Extract the [x, y] coordinate from the center of the cell holding the provided text.  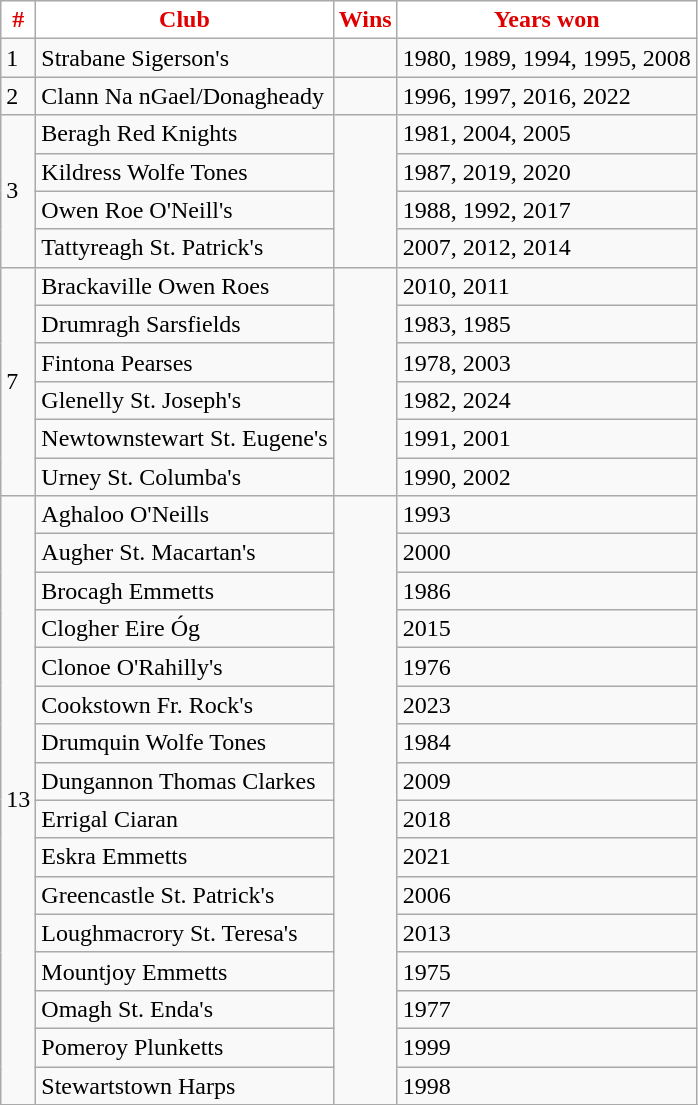
Wins [365, 20]
1987, 2019, 2020 [546, 172]
Pomeroy Plunketts [184, 1047]
Urney St. Columba's [184, 477]
Years won [546, 20]
1993 [546, 515]
1982, 2024 [546, 400]
1986 [546, 591]
2018 [546, 819]
2007, 2012, 2014 [546, 248]
2010, 2011 [546, 286]
1977 [546, 1009]
2015 [546, 629]
Tattyreagh St. Patrick's [184, 248]
Dungannon Thomas Clarkes [184, 781]
Omagh St. Enda's [184, 1009]
2021 [546, 857]
1 [18, 58]
Drumquin Wolfe Tones [184, 743]
2023 [546, 705]
3 [18, 191]
13 [18, 800]
1999 [546, 1047]
2000 [546, 553]
Aghaloo O'Neills [184, 515]
Clogher Eire Óg [184, 629]
1988, 1992, 2017 [546, 210]
2006 [546, 895]
Loughmacrory St. Teresa's [184, 933]
1975 [546, 971]
1983, 1985 [546, 324]
Fintona Pearses [184, 362]
Clann Na nGael/Donagheady [184, 96]
Kildress Wolfe Tones [184, 172]
1984 [546, 743]
Glenelly St. Joseph's [184, 400]
2009 [546, 781]
1996, 1997, 2016, 2022 [546, 96]
Greencastle St. Patrick's [184, 895]
Beragh Red Knights [184, 134]
Mountjoy Emmetts [184, 971]
1981, 2004, 2005 [546, 134]
2013 [546, 933]
1980, 1989, 1994, 1995, 2008 [546, 58]
Eskra Emmetts [184, 857]
Drumragh Sarsfields [184, 324]
Club [184, 20]
Newtownstewart St. Eugene's [184, 438]
Owen Roe O'Neill's [184, 210]
1998 [546, 1085]
Strabane Sigerson's [184, 58]
1978, 2003 [546, 362]
Stewartstown Harps [184, 1085]
Cookstown Fr. Rock's [184, 705]
Errigal Ciaran [184, 819]
Brackaville Owen Roes [184, 286]
Clonoe O'Rahilly's [184, 667]
2 [18, 96]
1990, 2002 [546, 477]
7 [18, 381]
1976 [546, 667]
1991, 2001 [546, 438]
# [18, 20]
Brocagh Emmetts [184, 591]
Augher St. Macartan's [184, 553]
